Identify which cell holds the provided text, then report its [X, Y] central coordinate. 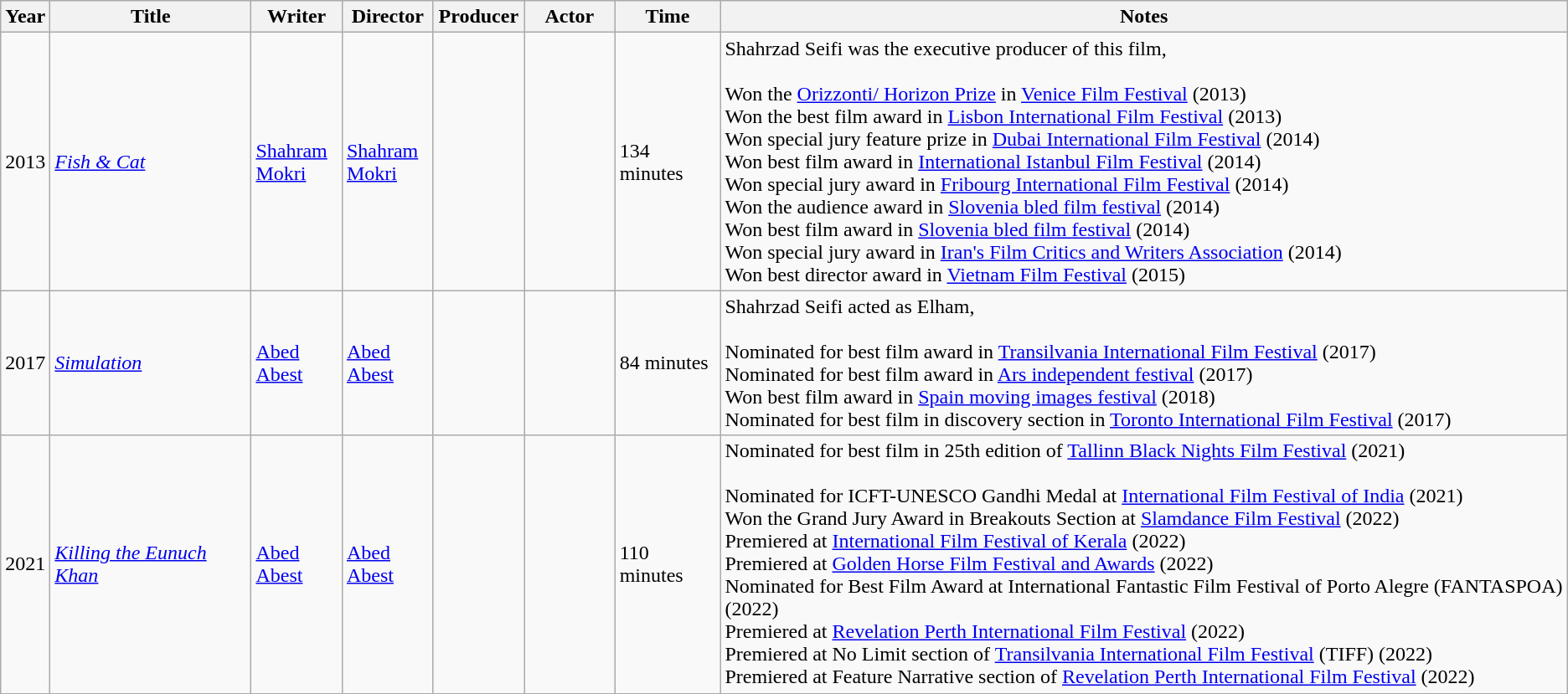
Notes [1144, 17]
Director [387, 17]
Killing the Eunuch Khan [151, 564]
Producer [479, 17]
110 minutes [668, 564]
2013 [25, 162]
Title [151, 17]
Fish & Cat [151, 162]
134 minutes [668, 162]
2021 [25, 564]
Actor [570, 17]
84 minutes [668, 363]
2017 [25, 363]
Simulation [151, 363]
Year [25, 17]
Time [668, 17]
Writer [297, 17]
